Extract the (X, Y) coordinate from the center of the cell holding the provided text.  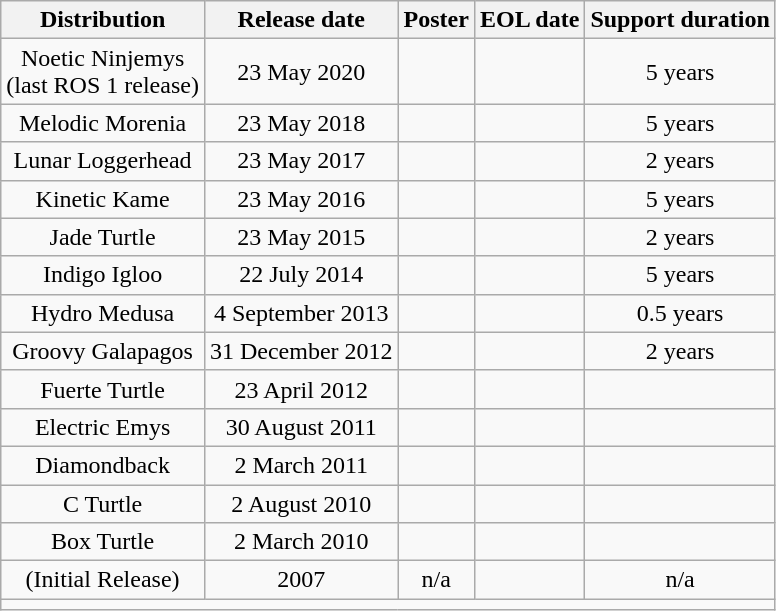
Indigo Igloo (103, 275)
Lunar Loggerhead (103, 161)
31 December 2012 (301, 351)
2 March 2010 (301, 542)
23 May 2016 (301, 199)
30 August 2011 (301, 427)
22 July 2014 (301, 275)
0.5 years (680, 313)
23 May 2015 (301, 237)
Melodic Morenia (103, 123)
EOL date (529, 20)
Hydro Medusa (103, 313)
23 May 2018 (301, 123)
Diamondback (103, 465)
C Turtle (103, 503)
(Initial Release) (103, 580)
Groovy Galapagos (103, 351)
Distribution (103, 20)
Electric Emys (103, 427)
Poster (436, 20)
Fuerte Turtle (103, 389)
2 March 2011 (301, 465)
2007 (301, 580)
4 September 2013 (301, 313)
23 May 2020 (301, 72)
Jade Turtle (103, 237)
Support duration (680, 20)
23 April 2012 (301, 389)
Box Turtle (103, 542)
2 August 2010 (301, 503)
Kinetic Kame (103, 199)
23 May 2017 (301, 161)
Noetic Ninjemys(last ROS 1 release) (103, 72)
Release date (301, 20)
